Locate the cell with the specified text and output its [X, Y] center coordinate. 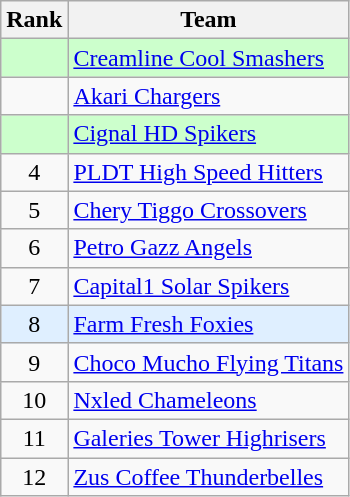
7 [34, 286]
Rank [34, 20]
5 [34, 210]
Team [208, 20]
9 [34, 362]
Farm Fresh Foxies [208, 324]
11 [34, 438]
Creamline Cool Smashers [208, 58]
10 [34, 400]
PLDT High Speed Hitters [208, 172]
Akari Chargers [208, 96]
Zus Coffee Thunderbelles [208, 477]
Choco Mucho Flying Titans [208, 362]
Chery Tiggo Crossovers [208, 210]
8 [34, 324]
Cignal HD Spikers [208, 134]
Nxled Chameleons [208, 400]
Capital1 Solar Spikers [208, 286]
4 [34, 172]
Petro Gazz Angels [208, 248]
12 [34, 477]
6 [34, 248]
Galeries Tower Highrisers [208, 438]
